Scan for the cell matching the given text and deliver its (X, Y) coordinate at center. 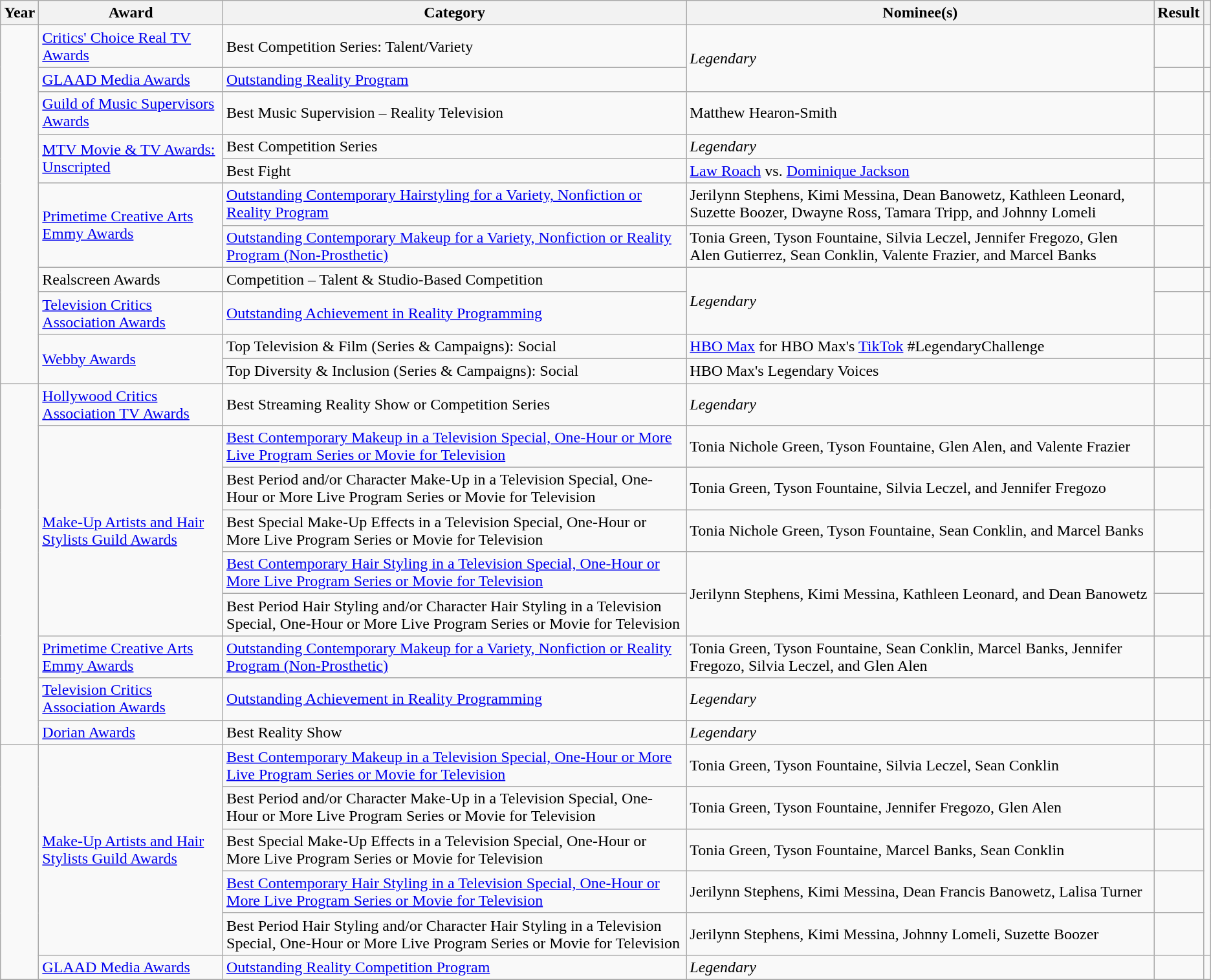
Webby Awards (131, 358)
Top Television & Film (Series & Campaigns): Social (455, 346)
Dorian Awards (131, 732)
Outstanding Reality Program (455, 80)
Year (19, 13)
Jerilynn Stephens, Kimi Messina, Johnny Lomeli, Suzette Boozer (920, 934)
Law Roach vs. Dominique Jackson (920, 171)
HBO Max's Legendary Voices (920, 371)
Jerilynn Stephens, Kimi Messina, Kathleen Leonard, and Dean Banowetz (920, 594)
Tonia Green, Tyson Fountaine, Marcel Banks, Sean Conklin (920, 850)
Best Streaming Reality Show or Competition Series (455, 404)
Realscreen Awards (131, 279)
Outstanding Reality Competition Program (455, 967)
Guild of Music Supervisors Awards (131, 113)
Best Music Supervision – Reality Television (455, 113)
Tonia Green, Tyson Fountaine, Silvia Leczel, Sean Conklin (920, 766)
Best Competition Series (455, 146)
Tonia Green, Tyson Fountaine, Silvia Leczel, Jennifer Fregozo, Glen Alen Gutierrez, Sean Conklin, Valente Frazier, and Marcel Banks (920, 246)
Matthew Hearon-Smith (920, 113)
MTV Movie & TV Awards: Unscripted (131, 158)
Tonia Green, Tyson Fountaine, Sean Conklin, Marcel Banks, Jennifer Fregozo, Silvia Leczel, and Glen Alen (920, 657)
Tonia Nichole Green, Tyson Fountaine, Sean Conklin, and Marcel Banks (920, 530)
Jerilynn Stephens, Kimi Messina, Dean Francis Banowetz, Lalisa Turner (920, 891)
Outstanding Contemporary Hairstyling for a Variety, Nonfiction or Reality Program (455, 204)
Hollywood Critics Association TV Awards (131, 404)
Best Fight (455, 171)
Best Reality Show (455, 732)
Jerilynn Stephens, Kimi Messina, Dean Banowetz, Kathleen Leonard, Suzette Boozer, Dwayne Ross, Tamara Tripp, and Johnny Lomeli (920, 204)
Nominee(s) (920, 13)
Top Diversity & Inclusion (Series & Campaigns): Social (455, 371)
Tonia Green, Tyson Fountaine, Jennifer Fregozo, Glen Alen (920, 807)
Competition – Talent & Studio-Based Competition (455, 279)
Category (455, 13)
Best Competition Series: Talent/Variety (455, 47)
Tonia Green, Tyson Fountaine, Silvia Leczel, and Jennifer Fregozo (920, 489)
Critics' Choice Real TV Awards (131, 47)
Award (131, 13)
Tonia Nichole Green, Tyson Fountaine, Glen Alen, and Valente Frazier (920, 446)
Result (1179, 13)
HBO Max for HBO Max's TikTok #LegendaryChallenge (920, 346)
